Determine the [x, y] coordinate at the center of the cell enclosing the given text.  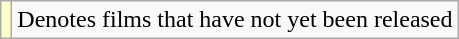
Denotes films that have not yet been released [235, 20]
